Search for the cell housing the specified text and yield its [x, y] center coordinate. 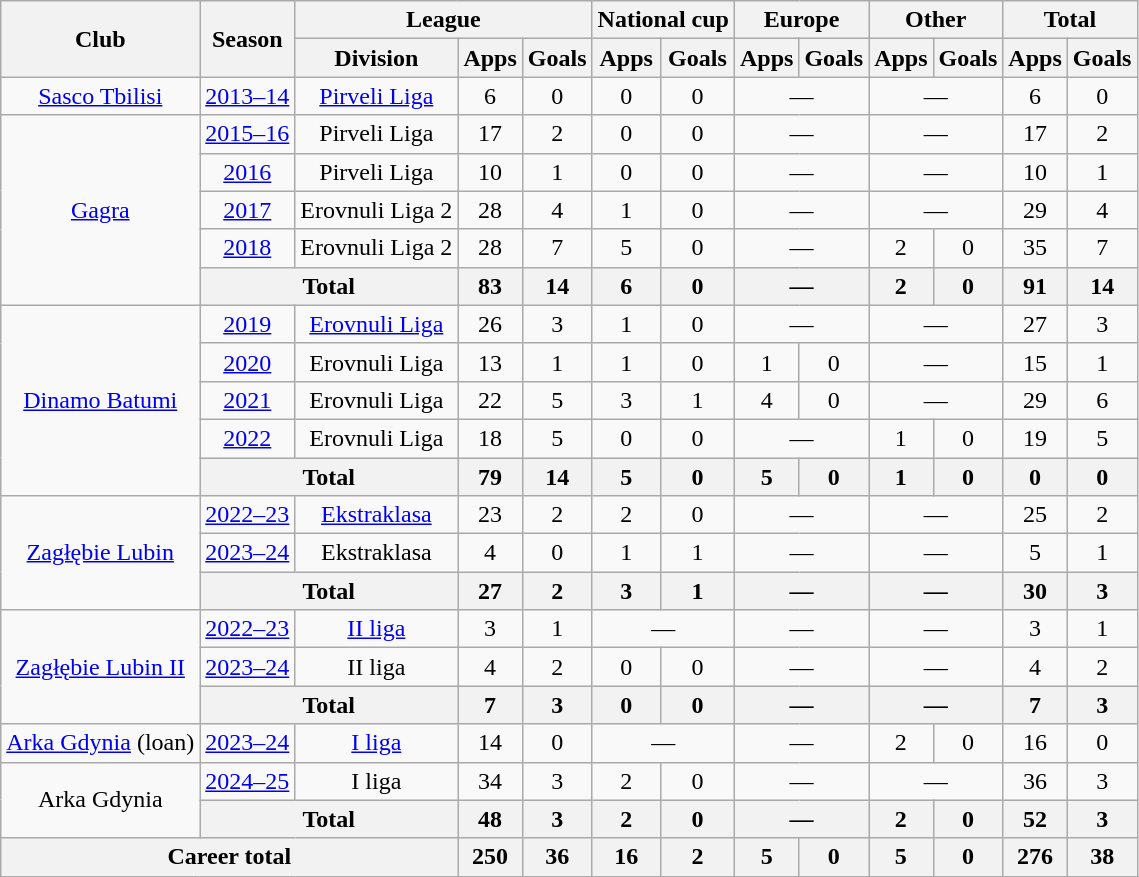
91 [1035, 286]
2017 [248, 210]
Arka Gdynia [100, 800]
Gagra [100, 210]
2013–14 [248, 96]
Club [100, 39]
34 [490, 781]
48 [490, 819]
2019 [248, 324]
22 [490, 400]
Season [248, 39]
30 [1035, 591]
18 [490, 438]
Sasco Tbilisi [100, 96]
2018 [248, 248]
National cup [663, 20]
Arka Gdynia (loan) [100, 743]
19 [1035, 438]
Other [936, 20]
79 [490, 477]
League [444, 20]
Zagłębie Lubin [100, 553]
26 [490, 324]
35 [1035, 248]
Europe [801, 20]
38 [1102, 857]
Zagłębie Lubin II [100, 667]
2022 [248, 438]
2024–25 [248, 781]
276 [1035, 857]
2016 [248, 172]
23 [490, 515]
Division [376, 58]
25 [1035, 515]
83 [490, 286]
Career total [230, 857]
2021 [248, 400]
13 [490, 362]
2020 [248, 362]
Dinamo Batumi [100, 400]
52 [1035, 819]
250 [490, 857]
15 [1035, 362]
2015–16 [248, 134]
